Return [x, y] of the center of cell containing provided text 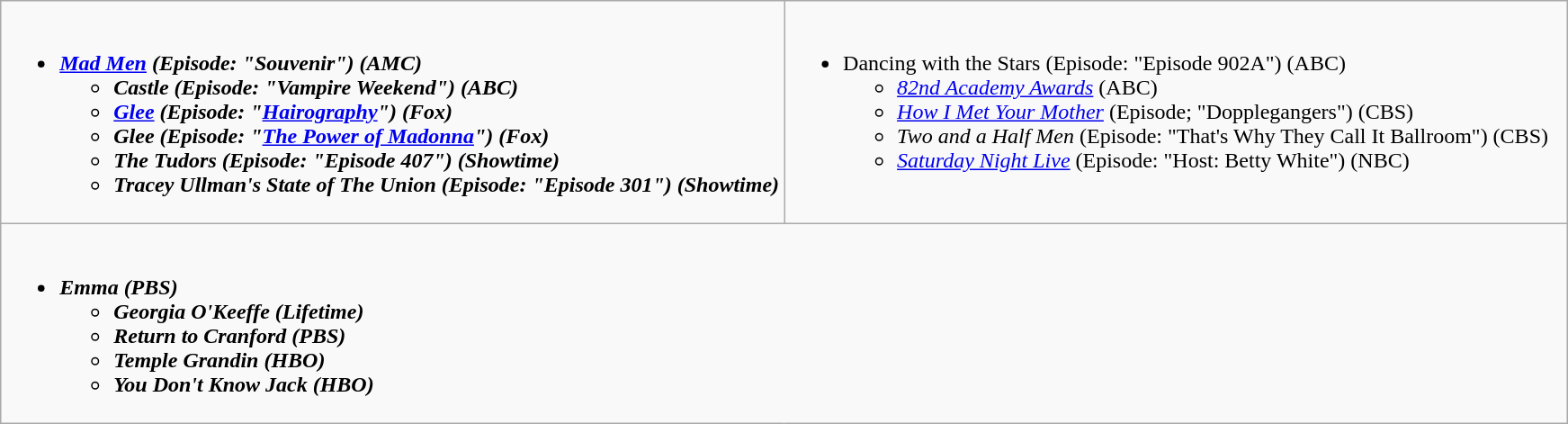
Emma (PBS)Georgia O'Keeffe (Lifetime)Return to Cranford (PBS)Temple Grandin (HBO)You Don't Know Jack (HBO) [784, 324]
